Return the [x, y] coordinate for the center point of the cell that contains the specified text.  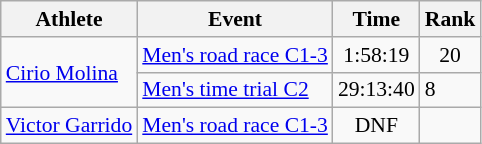
Time [376, 19]
29:13:40 [376, 90]
Athlete [69, 19]
Event [235, 19]
1:58:19 [376, 55]
Cirio Molina [69, 72]
DNF [376, 126]
Victor Garrido [69, 126]
Rank [450, 19]
8 [450, 90]
Men's time trial C2 [235, 90]
20 [450, 55]
